Pinpoint the cell where the given text exists, returning its [x, y] midpoint coordinate. 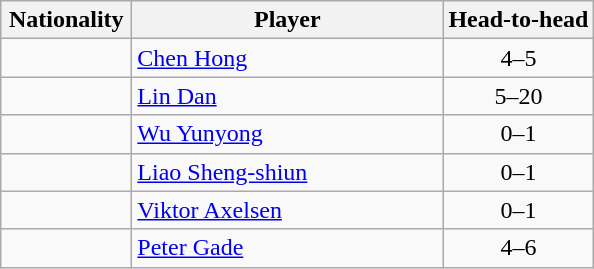
Nationality [66, 20]
Viktor Axelsen [288, 210]
Head-to-head [518, 20]
Liao Sheng-shiun [288, 172]
4–6 [518, 248]
Peter Gade [288, 248]
Wu Yunyong [288, 134]
4–5 [518, 58]
5–20 [518, 96]
Chen Hong [288, 58]
Player [288, 20]
Lin Dan [288, 96]
